Return the (X, Y) coordinate for the center point of the cell that contains the specified text.  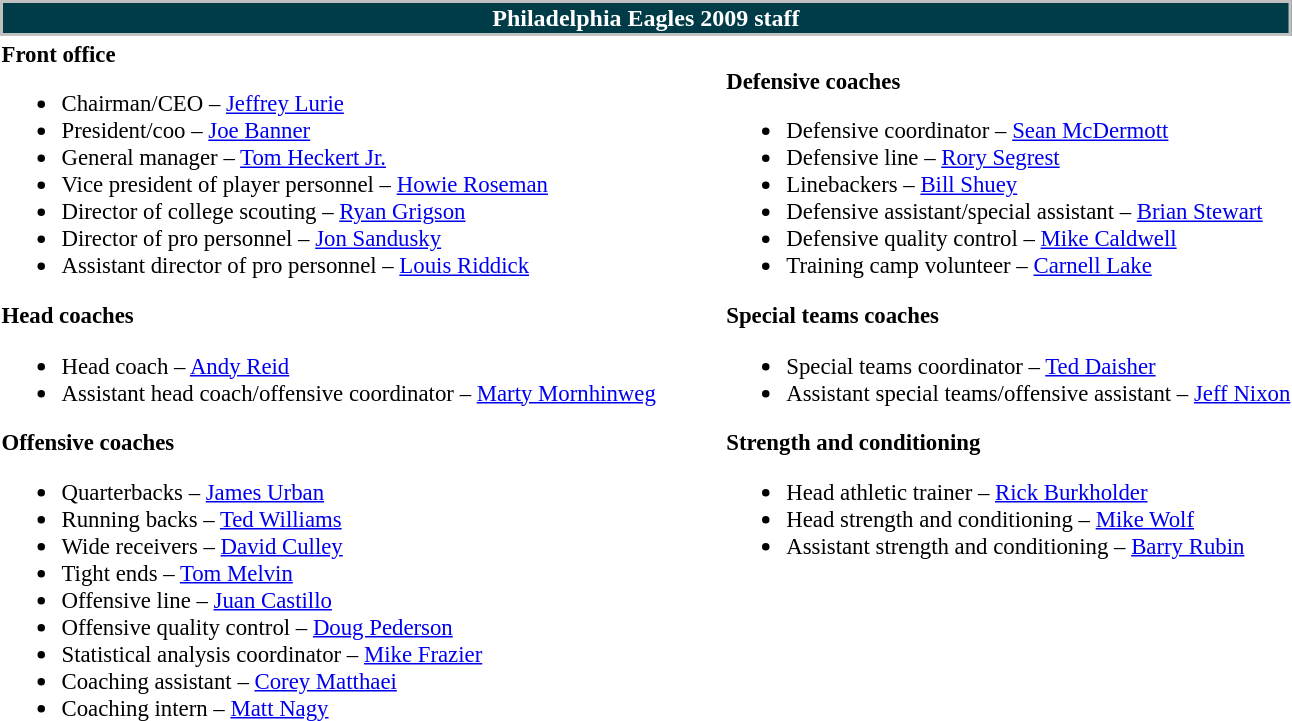
Philadelphia Eagles 2009 staff (646, 18)
